Scan for the cell matching the given text and deliver its [x, y] coordinate at center. 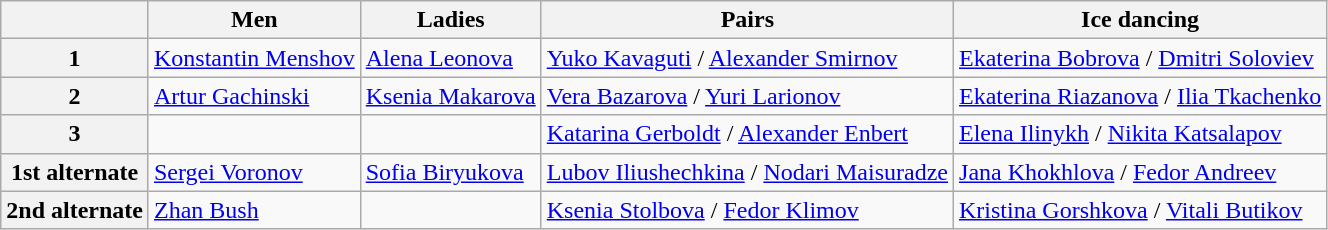
Lubov Iliushechkina / Nodari Maisuradze [747, 172]
Ekaterina Bobrova / Dmitri Soloviev [1140, 58]
Yuko Kavaguti / Alexander Smirnov [747, 58]
Zhan Bush [254, 210]
Ladies [450, 20]
1 [75, 58]
Kristina Gorshkova / Vitali Butikov [1140, 210]
3 [75, 134]
2 [75, 96]
Ksenia Makarova [450, 96]
Vera Bazarova / Yuri Larionov [747, 96]
Pairs [747, 20]
Ksenia Stolbova / Fedor Klimov [747, 210]
Alena Leonova [450, 58]
Sofia Biryukova [450, 172]
1st alternate [75, 172]
Artur Gachinski [254, 96]
Katarina Gerboldt / Alexander Enbert [747, 134]
2nd alternate [75, 210]
Jana Khokhlova / Fedor Andreev [1140, 172]
Konstantin Menshov [254, 58]
Sergei Voronov [254, 172]
Men [254, 20]
Ekaterina Riazanova / Ilia Tkachenko [1140, 96]
Elena Ilinykh / Nikita Katsalapov [1140, 134]
Ice dancing [1140, 20]
